Scan for the cell matching the given text and deliver its [x, y] coordinate at center. 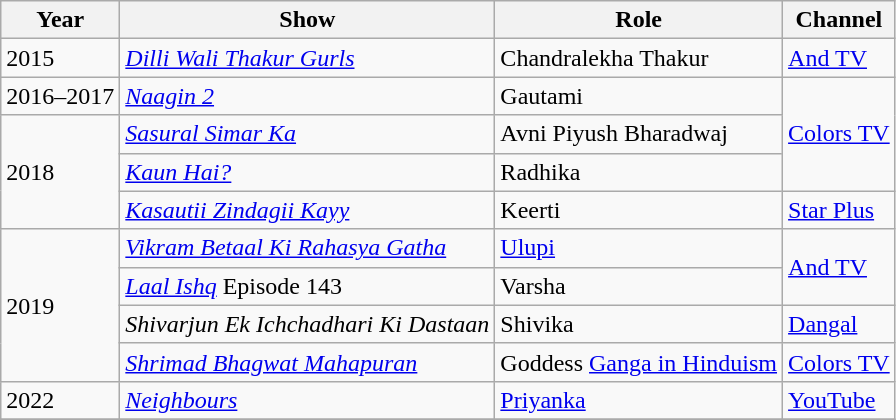
Chandralekha Thakur [639, 58]
Vikram Betaal Ki Rahasya Gatha [308, 248]
2018 [60, 172]
Priyanka [639, 400]
Laal Ishq Episode 143 [308, 286]
Gautami [639, 96]
Ulupi [639, 248]
Goddess Ganga in Hinduism [639, 362]
Role [639, 20]
Radhika [639, 172]
Neighbours [308, 400]
Dilli Wali Thakur Gurls [308, 58]
Star Plus [840, 210]
2022 [60, 400]
Keerti [639, 210]
Varsha [639, 286]
Kasautii Zindagii Kayy [308, 210]
Channel [840, 20]
Avni Piyush Bharadwaj [639, 134]
2019 [60, 305]
Shivarjun Ek Ichchadhari Ki Dastaan [308, 324]
Year [60, 20]
Show [308, 20]
Kaun Hai? [308, 172]
Shivika [639, 324]
Sasural Simar Ka [308, 134]
Naagin 2 [308, 96]
2015 [60, 58]
YouTube [840, 400]
2016–2017 [60, 96]
Dangal [840, 324]
Shrimad Bhagwat Mahapuran [308, 362]
